Pinpoint the cell where the given text exists, returning its [x, y] midpoint coordinate. 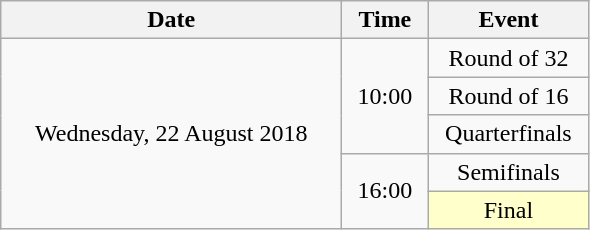
10:00 [385, 96]
Semifinals [508, 172]
Quarterfinals [508, 134]
Final [508, 210]
Wednesday, 22 August 2018 [172, 134]
Time [385, 20]
Round of 16 [508, 96]
Date [172, 20]
Event [508, 20]
Round of 32 [508, 58]
16:00 [385, 191]
